Detect which cell encompasses the target text, then output its [x, y] center coordinate. 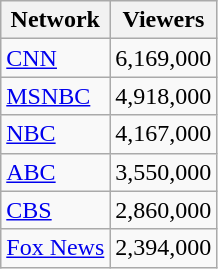
Viewers [164, 20]
6,169,000 [164, 58]
4,918,000 [164, 96]
4,167,000 [164, 134]
ABC [56, 172]
Fox News [56, 248]
3,550,000 [164, 172]
2,394,000 [164, 248]
Network [56, 20]
CBS [56, 210]
CNN [56, 58]
NBC [56, 134]
MSNBC [56, 96]
2,860,000 [164, 210]
